Find where the given text appears and provide that cell's center as [X, Y] coordinate. 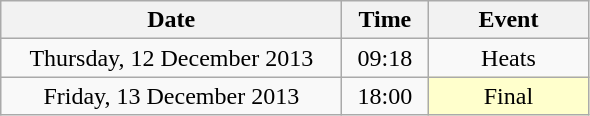
Thursday, 12 December 2013 [172, 58]
Time [385, 20]
Heats [508, 58]
18:00 [385, 96]
Date [172, 20]
Friday, 13 December 2013 [172, 96]
Final [508, 96]
09:18 [385, 58]
Event [508, 20]
